Output the (X, Y) coordinate of the center of the cell containing the given text.  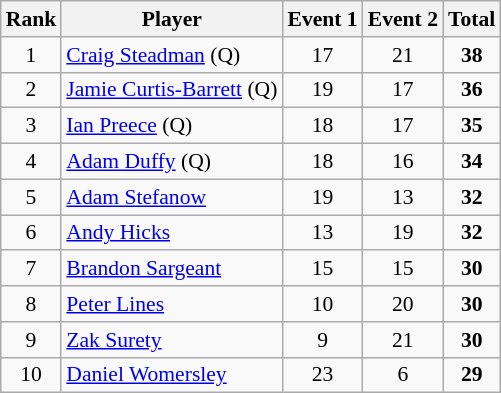
29 (472, 375)
2 (32, 90)
Event 1 (322, 19)
Peter Lines (172, 304)
Total (472, 19)
Event 2 (403, 19)
Ian Preece (Q) (172, 126)
8 (32, 304)
38 (472, 55)
Andy Hicks (172, 233)
Daniel Womersley (172, 375)
Craig Steadman (Q) (172, 55)
16 (403, 162)
7 (32, 269)
1 (32, 55)
4 (32, 162)
34 (472, 162)
36 (472, 90)
Adam Duffy (Q) (172, 162)
Jamie Curtis-Barrett (Q) (172, 90)
3 (32, 126)
5 (32, 197)
35 (472, 126)
Zak Surety (172, 340)
Adam Stefanow (172, 197)
Player (172, 19)
20 (403, 304)
Rank (32, 19)
Brandon Sargeant (172, 269)
23 (322, 375)
